Scan for the cell matching the given text and deliver its [X, Y] coordinate at center. 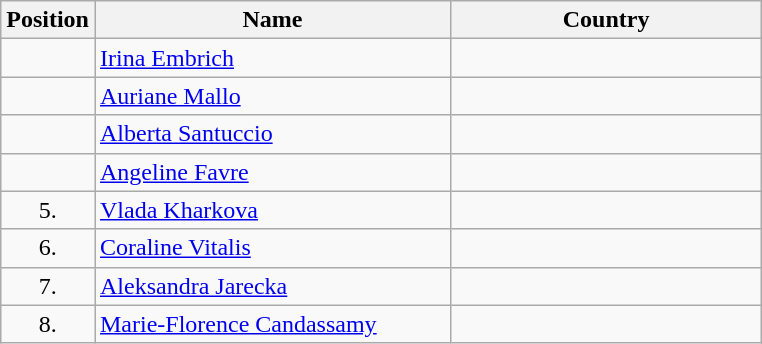
Aleksandra Jarecka [272, 286]
Angeline Favre [272, 172]
Vlada Kharkova [272, 210]
Name [272, 20]
5. [48, 210]
Auriane Mallo [272, 96]
Alberta Santuccio [272, 134]
Country [606, 20]
Irina Embrich [272, 58]
6. [48, 248]
Position [48, 20]
Coraline Vitalis [272, 248]
Marie-Florence Candassamy [272, 324]
8. [48, 324]
7. [48, 286]
